Scan for the cell matching the given text and deliver its [X, Y] coordinate at center. 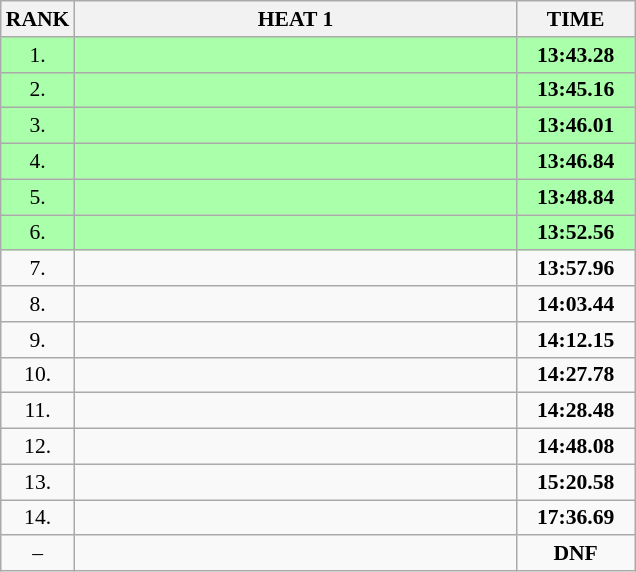
TIME [576, 19]
RANK [38, 19]
13:52.56 [576, 233]
13:45.16 [576, 90]
14:28.48 [576, 411]
1. [38, 55]
9. [38, 340]
14:48.08 [576, 447]
15:20.58 [576, 482]
– [38, 554]
2. [38, 90]
10. [38, 375]
6. [38, 233]
HEAT 1 [295, 19]
12. [38, 447]
8. [38, 304]
13. [38, 482]
14:03.44 [576, 304]
13:46.01 [576, 126]
4. [38, 162]
13:48.84 [576, 197]
13:43.28 [576, 55]
17:36.69 [576, 518]
13:46.84 [576, 162]
13:57.96 [576, 269]
7. [38, 269]
DNF [576, 554]
5. [38, 197]
11. [38, 411]
14. [38, 518]
14:12.15 [576, 340]
3. [38, 126]
14:27.78 [576, 375]
